Return [X, Y] of the center of cell containing provided text 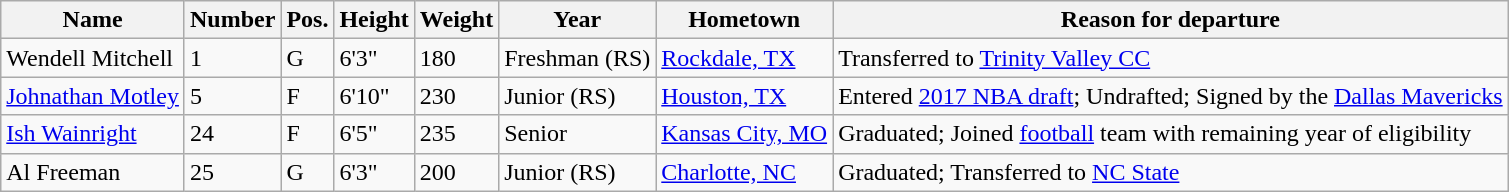
200 [456, 172]
25 [232, 172]
Reason for departure [1171, 20]
Houston, TX [744, 96]
5 [232, 96]
230 [456, 96]
1 [232, 58]
Graduated; Transferred to NC State [1171, 172]
6'10" [374, 96]
Entered 2017 NBA draft; Undrafted; Signed by the Dallas Mavericks [1171, 96]
Al Freeman [93, 172]
Name [93, 20]
Ish Wainright [93, 134]
24 [232, 134]
Weight [456, 20]
Year [578, 20]
6'5" [374, 134]
Freshman (RS) [578, 58]
Johnathan Motley [93, 96]
Number [232, 20]
Rockdale, TX [744, 58]
Pos. [308, 20]
Senior [578, 134]
Wendell Mitchell [93, 58]
235 [456, 134]
Transferred to Trinity Valley CC [1171, 58]
Charlotte, NC [744, 172]
Graduated; Joined football team with remaining year of eligibility [1171, 134]
180 [456, 58]
Kansas City, MO [744, 134]
Height [374, 20]
Hometown [744, 20]
